Detect which cell encompasses the target text, then output its [X, Y] center coordinate. 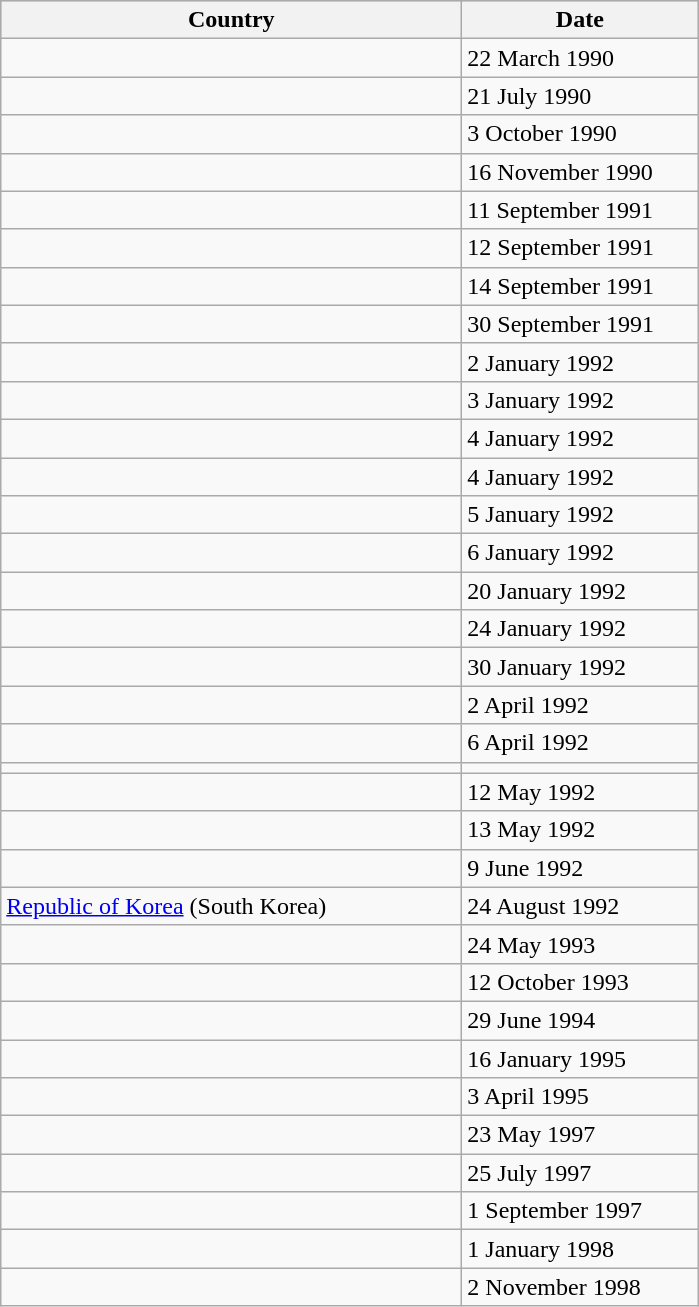
24 August 1992 [580, 906]
21 July 1990 [580, 96]
3 October 1990 [580, 134]
Date [580, 20]
23 May 1997 [580, 1135]
1 January 1998 [580, 1249]
2 January 1992 [580, 362]
30 January 1992 [580, 667]
6 January 1992 [580, 553]
Republic of Korea (South Korea) [232, 906]
3 April 1995 [580, 1097]
2 November 1998 [580, 1287]
25 July 1997 [580, 1173]
3 January 1992 [580, 400]
12 September 1991 [580, 248]
22 March 1990 [580, 58]
24 May 1993 [580, 944]
16 January 1995 [580, 1059]
30 September 1991 [580, 324]
29 June 1994 [580, 1020]
13 May 1992 [580, 830]
2 April 1992 [580, 705]
9 June 1992 [580, 868]
1 September 1997 [580, 1211]
5 January 1992 [580, 515]
12 May 1992 [580, 792]
6 April 1992 [580, 743]
11 September 1991 [580, 210]
24 January 1992 [580, 629]
12 October 1993 [580, 982]
16 November 1990 [580, 172]
Country [232, 20]
20 January 1992 [580, 591]
14 September 1991 [580, 286]
